Extract the (X, Y) coordinate from the center of the cell holding the provided text.  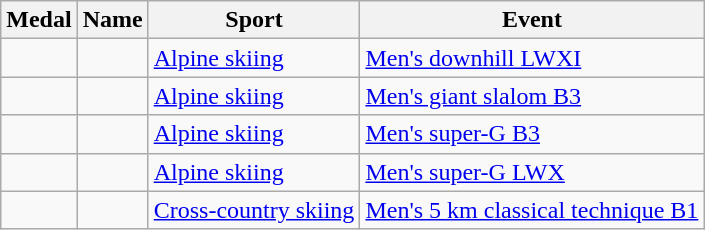
Name (112, 20)
Sport (254, 20)
Men's 5 km classical technique B1 (532, 210)
Men's super-G B3 (532, 134)
Medal (39, 20)
Men's giant slalom B3 (532, 96)
Cross-country skiing (254, 210)
Men's super-G LWX (532, 172)
Event (532, 20)
Men's downhill LWXI (532, 58)
